From the cell containing the given text, extract its center point as [x, y] coordinate. 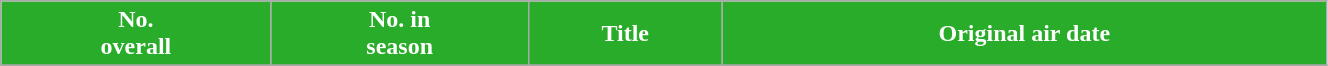
No. in season [400, 34]
Original air date [1024, 34]
No. overall [136, 34]
Title [625, 34]
